Return (x, y) of the center of cell containing provided text 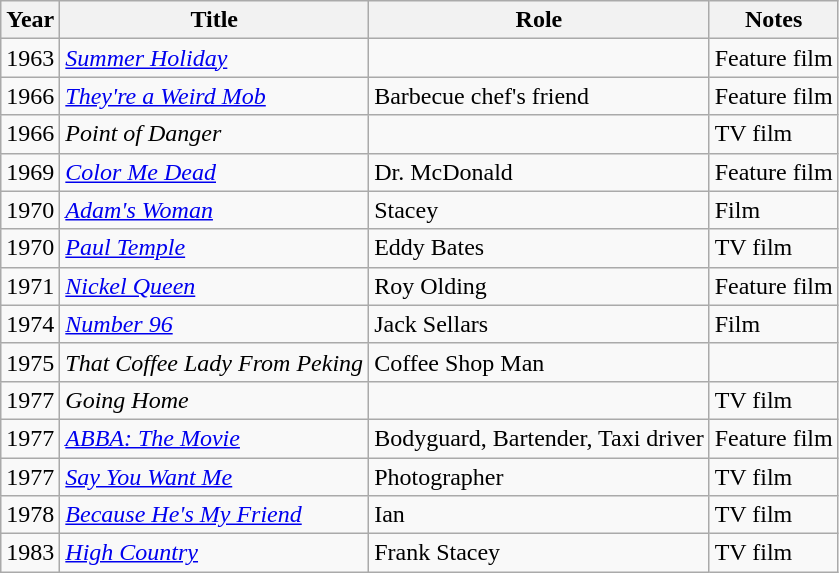
Title (214, 20)
Say You Want Me (214, 477)
Jack Sellars (540, 324)
Number 96 (214, 324)
Going Home (214, 400)
Photographer (540, 477)
Color Me Dead (214, 172)
ABBA: The Movie (214, 438)
Eddy Bates (540, 248)
Role (540, 20)
Adam's Woman (214, 210)
1975 (30, 362)
Ian (540, 515)
Point of Danger (214, 134)
Barbecue chef's friend (540, 96)
High Country (214, 553)
Stacey (540, 210)
That Coffee Lady From Peking (214, 362)
1983 (30, 553)
1971 (30, 286)
Roy Olding (540, 286)
Summer Holiday (214, 58)
Because He's My Friend (214, 515)
1963 (30, 58)
Bodyguard, Bartender, Taxi driver (540, 438)
1974 (30, 324)
They're a Weird Mob (214, 96)
Notes (774, 20)
Dr. McDonald (540, 172)
Frank Stacey (540, 553)
Year (30, 20)
1969 (30, 172)
Paul Temple (214, 248)
Coffee Shop Man (540, 362)
Nickel Queen (214, 286)
1978 (30, 515)
